For the text-containing cell, return its midpoint in (x, y) coordinate format. 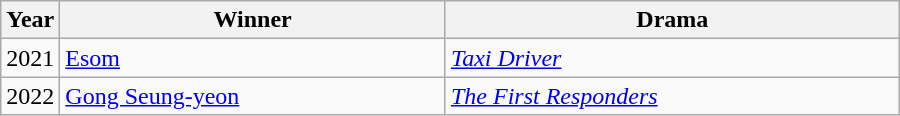
Drama (672, 20)
Year (30, 20)
Gong Seung-yeon (253, 96)
Esom (253, 58)
2022 (30, 96)
The First Responders (672, 96)
Winner (253, 20)
Taxi Driver (672, 58)
2021 (30, 58)
